Pinpoint the cell where the given text exists, returning its [x, y] midpoint coordinate. 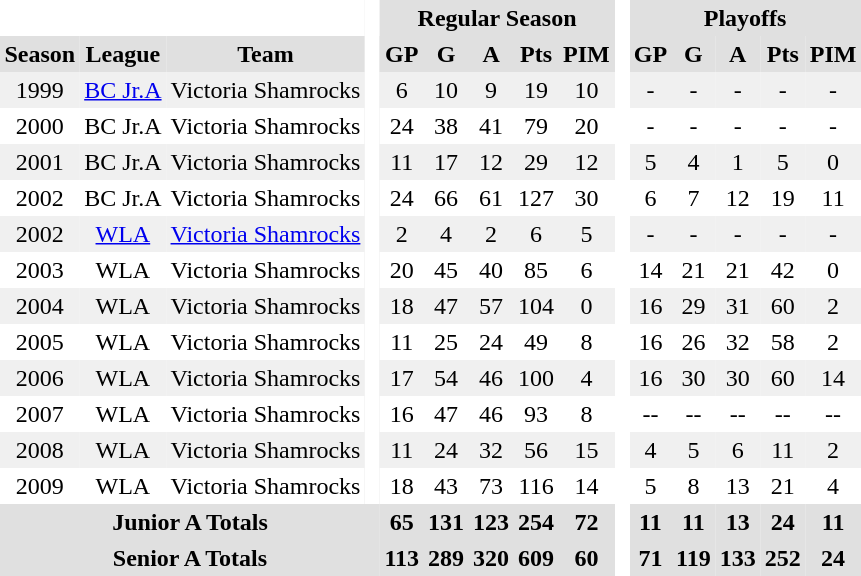
Team [266, 54]
320 [492, 558]
93 [536, 414]
65 [402, 522]
113 [402, 558]
71 [650, 558]
79 [536, 126]
1 [738, 162]
2007 [40, 414]
73 [492, 486]
2005 [40, 342]
League [123, 54]
123 [492, 522]
15 [587, 450]
Playoffs [745, 18]
2000 [40, 126]
31 [738, 306]
43 [446, 486]
25 [446, 342]
40 [492, 270]
127 [536, 198]
289 [446, 558]
72 [587, 522]
Junior A Totals [190, 522]
45 [446, 270]
131 [446, 522]
42 [782, 270]
41 [492, 126]
133 [738, 558]
104 [536, 306]
Senior A Totals [190, 558]
609 [536, 558]
100 [536, 378]
119 [694, 558]
2001 [40, 162]
56 [536, 450]
57 [492, 306]
7 [694, 198]
Season [40, 54]
49 [536, 342]
66 [446, 198]
38 [446, 126]
54 [446, 378]
Regular Season [497, 18]
2009 [40, 486]
2006 [40, 378]
61 [492, 198]
1999 [40, 90]
58 [782, 342]
9 [492, 90]
116 [536, 486]
252 [782, 558]
2003 [40, 270]
26 [694, 342]
2004 [40, 306]
254 [536, 522]
2008 [40, 450]
85 [536, 270]
